Identify which cell holds the provided text, then report its (X, Y) central coordinate. 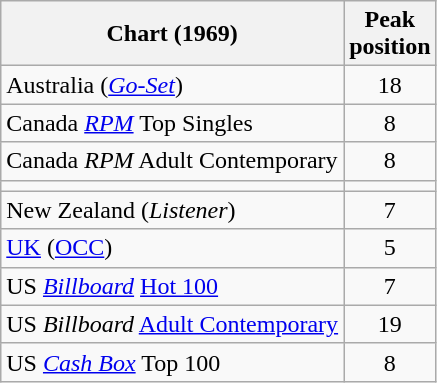
19 (390, 324)
Chart (1969) (172, 34)
5 (390, 248)
UK (OCC) (172, 248)
Australia (Go-Set) (172, 85)
US Cash Box Top 100 (172, 362)
New Zealand (Listener) (172, 210)
Canada RPM Adult Contemporary (172, 161)
Canada RPM Top Singles (172, 123)
US Billboard Hot 100 (172, 286)
Peakposition (390, 34)
18 (390, 85)
US Billboard Adult Contemporary (172, 324)
